Locate the cell with the specified text and output its [x, y] center coordinate. 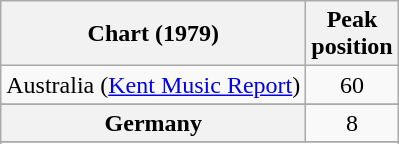
8 [352, 123]
Peakposition [352, 34]
Chart (1979) [154, 34]
60 [352, 85]
Australia (Kent Music Report) [154, 85]
Germany [154, 123]
